Scan for the cell matching the given text and deliver its (X, Y) coordinate at center. 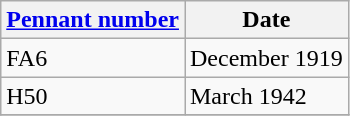
Pennant number (93, 20)
March 1942 (266, 96)
H50 (93, 96)
December 1919 (266, 58)
Date (266, 20)
FA6 (93, 58)
